Output the [x, y] coordinate of the center of the cell containing the given text.  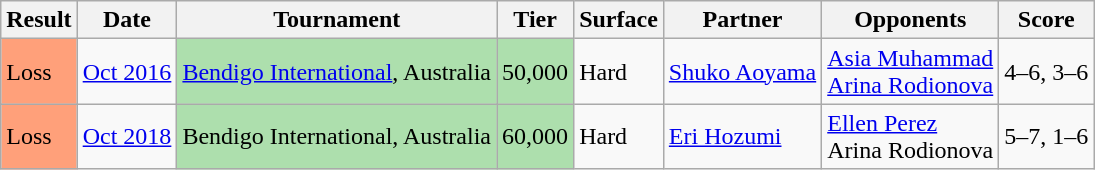
4–6, 3–6 [1046, 72]
Oct 2018 [127, 136]
Partner [742, 20]
Asia Muhammad Arina Rodionova [910, 72]
Oct 2016 [127, 72]
Eri Hozumi [742, 136]
Surface [619, 20]
Result [39, 20]
Tournament [337, 20]
Tier [536, 20]
50,000 [536, 72]
Score [1046, 20]
Opponents [910, 20]
Shuko Aoyama [742, 72]
60,000 [536, 136]
Ellen Perez Arina Rodionova [910, 136]
5–7, 1–6 [1046, 136]
Date [127, 20]
